Provide the [X, Y] coordinate of the cell's center where the given text is located.  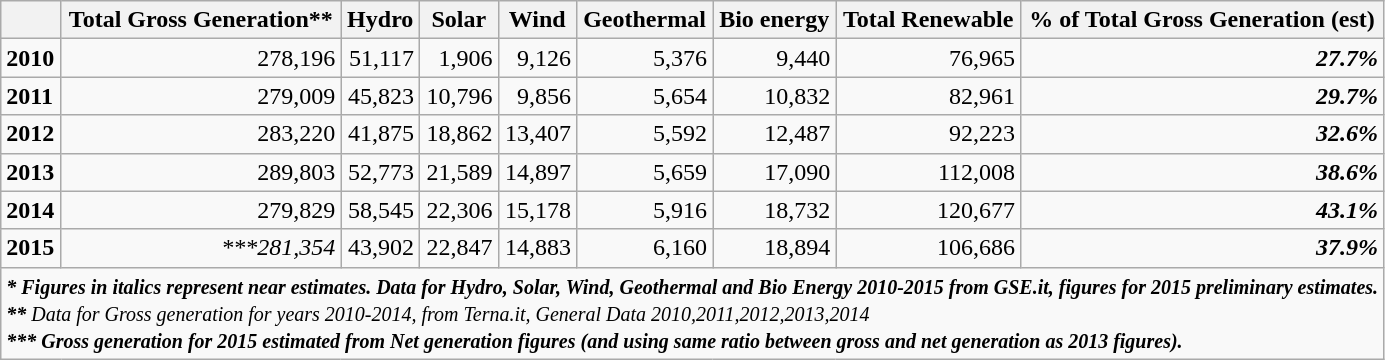
27.7% [1202, 58]
21,589 [459, 172]
29.7% [1202, 96]
1,906 [459, 58]
% of Total Gross Generation (est) [1202, 20]
10,796 [459, 96]
18,894 [774, 248]
37.9% [1202, 248]
Wind [537, 20]
13,407 [537, 134]
283,220 [201, 134]
120,677 [928, 210]
***281,354 [201, 248]
279,009 [201, 96]
5,592 [644, 134]
Hydro [380, 20]
5,654 [644, 96]
2013 [31, 172]
Total Gross Generation** [201, 20]
76,965 [928, 58]
92,223 [928, 134]
6,160 [644, 248]
45,823 [380, 96]
9,126 [537, 58]
Geothermal [644, 20]
38.6% [1202, 172]
18,732 [774, 210]
5,916 [644, 210]
22,306 [459, 210]
43.1% [1202, 210]
32.6% [1202, 134]
58,545 [380, 210]
Bio energy [774, 20]
82,961 [928, 96]
2010 [31, 58]
9,440 [774, 58]
2012 [31, 134]
Solar [459, 20]
12,487 [774, 134]
51,117 [380, 58]
52,773 [380, 172]
Total Renewable [928, 20]
10,832 [774, 96]
17,090 [774, 172]
14,883 [537, 248]
15,178 [537, 210]
2015 [31, 248]
41,875 [380, 134]
22,847 [459, 248]
2011 [31, 96]
14,897 [537, 172]
278,196 [201, 58]
106,686 [928, 248]
112,008 [928, 172]
43,902 [380, 248]
5,376 [644, 58]
9,856 [537, 96]
5,659 [644, 172]
2014 [31, 210]
289,803 [201, 172]
18,862 [459, 134]
279,829 [201, 210]
